Detect which cell encompasses the target text, then output its [x, y] center coordinate. 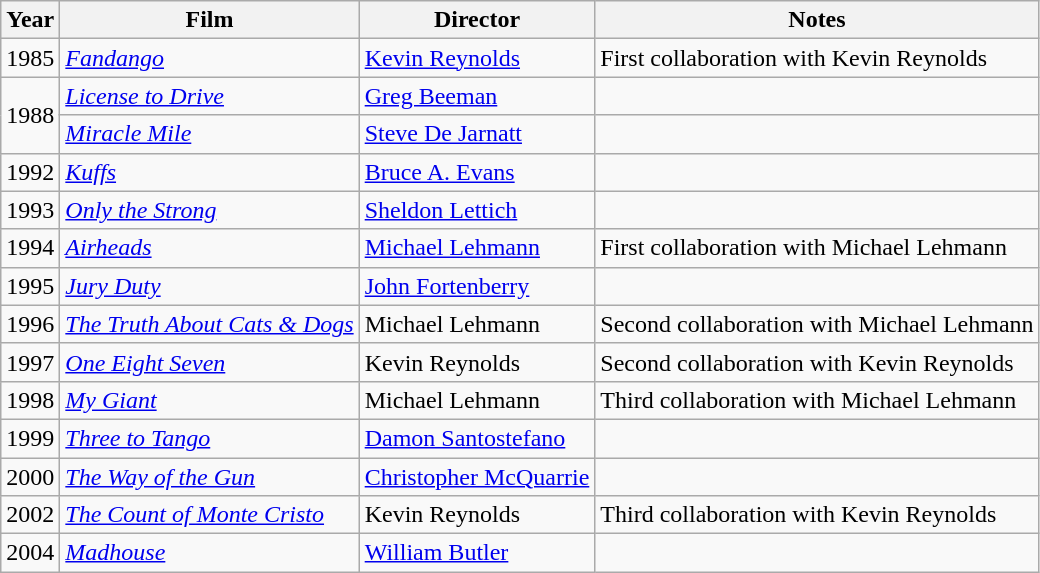
1985 [30, 58]
Third collaboration with Michael Lehmann [817, 400]
Film [210, 20]
My Giant [210, 400]
William Butler [477, 553]
Kuffs [210, 172]
Second collaboration with Kevin Reynolds [817, 362]
Jury Duty [210, 286]
2000 [30, 477]
Three to Tango [210, 438]
1992 [30, 172]
License to Drive [210, 96]
1999 [30, 438]
1996 [30, 324]
1998 [30, 400]
John Fortenberry [477, 286]
Madhouse [210, 553]
1995 [30, 286]
Bruce A. Evans [477, 172]
The Truth About Cats & Dogs [210, 324]
First collaboration with Michael Lehmann [817, 248]
Miracle Mile [210, 134]
1997 [30, 362]
1994 [30, 248]
The Way of the Gun [210, 477]
Damon Santostefano [477, 438]
Year [30, 20]
Steve De Jarnatt [477, 134]
2002 [30, 515]
One Eight Seven [210, 362]
The Count of Monte Cristo [210, 515]
Notes [817, 20]
Second collaboration with Michael Lehmann [817, 324]
Third collaboration with Kevin Reynolds [817, 515]
Sheldon Lettich [477, 210]
Only the Strong [210, 210]
Director [477, 20]
Greg Beeman [477, 96]
Fandango [210, 58]
2004 [30, 553]
1993 [30, 210]
Christopher McQuarrie [477, 477]
1988 [30, 115]
Airheads [210, 248]
First collaboration with Kevin Reynolds [817, 58]
